Search for the cell housing the specified text and yield its [x, y] center coordinate. 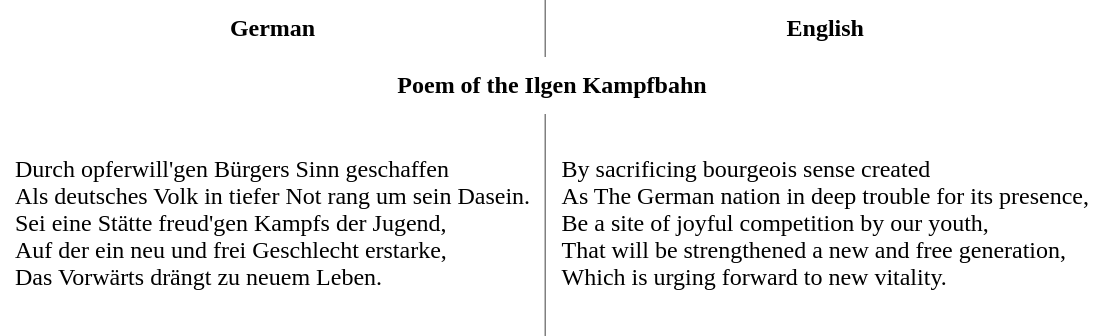
Poem of the Ilgen Kampfbahn [552, 86]
English [825, 28]
German [273, 28]
